Output the [x, y] coordinate of the center of the cell containing the given text.  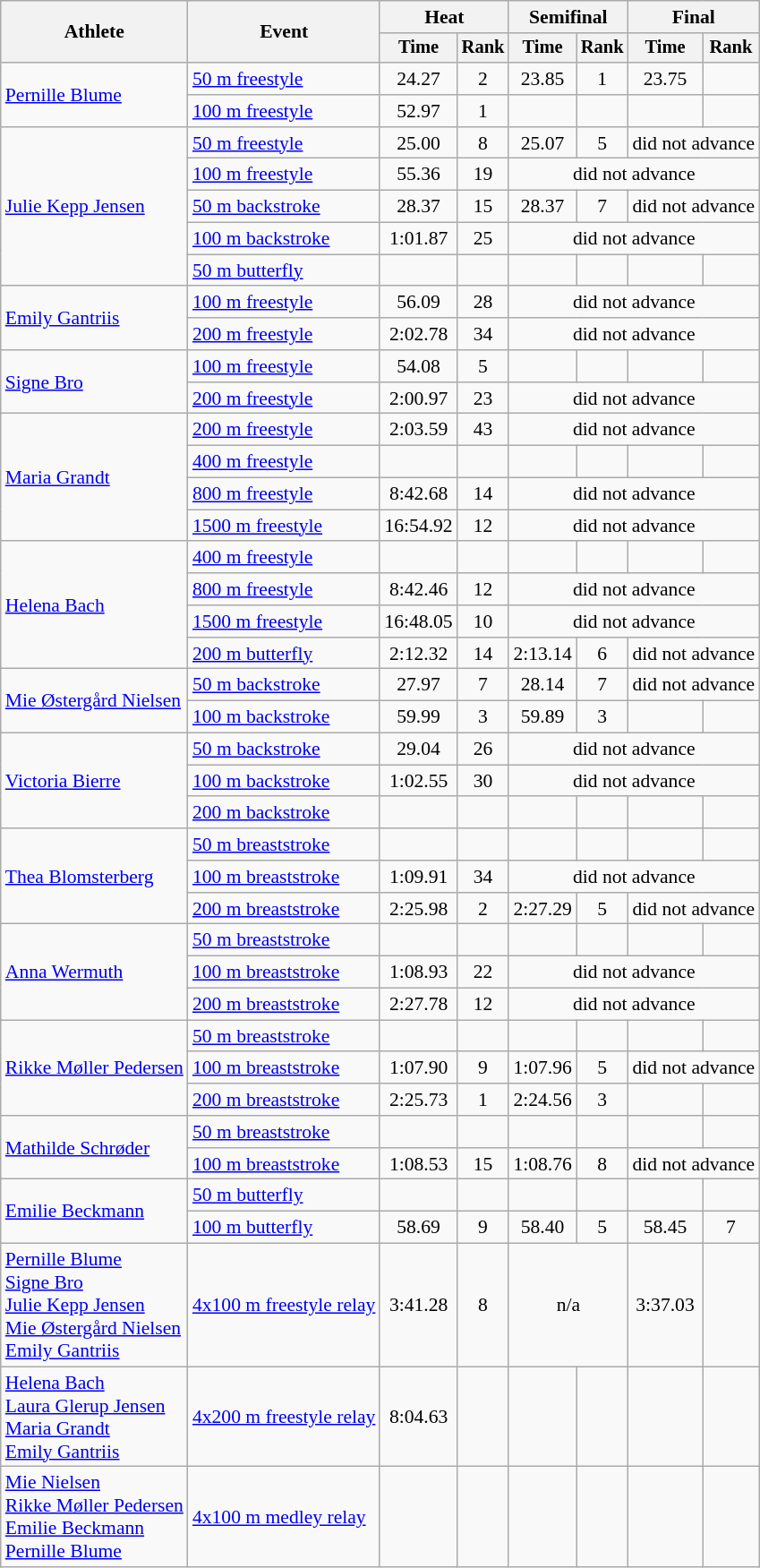
43 [483, 430]
23.85 [542, 79]
22 [483, 973]
Emily Gantriis [95, 319]
200 m backstroke [285, 813]
Mathilde Schrøder [95, 1148]
26 [483, 750]
2:27.78 [418, 1005]
Victoria Bierre [95, 781]
4x100 m medley relay [285, 1517]
23 [483, 398]
59.89 [542, 717]
Helena BachLaura Glerup JensenMaria GrandtEmily Gantriis [95, 1417]
Event [285, 32]
Rikke Møller Pedersen [95, 1067]
1:08.53 [418, 1164]
100 m butterfly [285, 1228]
28 [483, 303]
Final [693, 17]
10 [483, 621]
25.00 [418, 143]
n/a [568, 1306]
1:01.87 [418, 239]
1:08.93 [418, 973]
2:24.56 [542, 1100]
56.09 [418, 303]
Semifinal [568, 17]
16:48.05 [418, 621]
58.40 [542, 1228]
30 [483, 781]
2:25.98 [418, 909]
Mie NielsenRikke Møller PedersenEmilie BeckmannPernille Blume [95, 1517]
16:54.92 [418, 526]
2:00.97 [418, 398]
1:08.76 [542, 1164]
200 m butterfly [285, 654]
Pernille BlumeSigne BroJulie Kepp JensenMie Østergård NielsenEmily Gantriis [95, 1306]
Mie Østergård Nielsen [95, 700]
Emilie Beckmann [95, 1211]
29.04 [418, 750]
4x100 m freestyle relay [285, 1306]
52.97 [418, 111]
1:02.55 [418, 781]
Anna Wermuth [95, 973]
Signe Bro [95, 381]
2:25.73 [418, 1100]
2:02.78 [418, 334]
24.27 [418, 79]
58.45 [664, 1228]
55.36 [418, 175]
28.14 [542, 685]
1:07.96 [542, 1068]
8:42.68 [418, 494]
25.07 [542, 143]
19 [483, 175]
25 [483, 239]
Maria Grandt [95, 477]
3:37.03 [664, 1306]
2:13.14 [542, 654]
Heat [444, 17]
54.08 [418, 366]
2:03.59 [418, 430]
1:07.90 [418, 1068]
Athlete [95, 32]
3:41.28 [418, 1306]
6 [602, 654]
2:27.29 [542, 909]
4x200 m freestyle relay [285, 1417]
8:42.46 [418, 589]
1:09.91 [418, 877]
Helena Bach [95, 605]
59.99 [418, 717]
8:04.63 [418, 1417]
Thea Blomsterberg [95, 876]
Julie Kepp Jensen [95, 207]
2:12.32 [418, 654]
58.69 [418, 1228]
Pernille Blume [95, 95]
27.97 [418, 685]
23.75 [664, 79]
